Capture the cell that displays the provided text and extract its (X, Y) central coordinate. 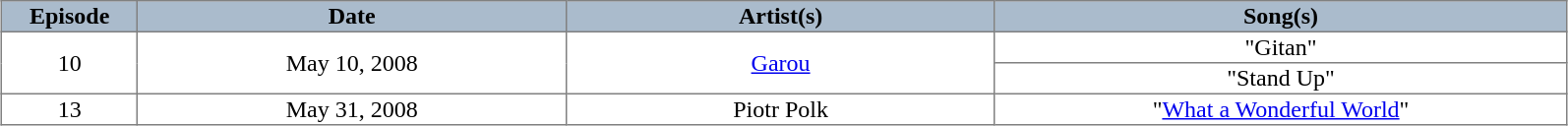
13 (69, 109)
May 10, 2008 (352, 63)
10 (69, 63)
"Gitan" (1281, 47)
"What a Wonderful World" (1281, 109)
Garou (781, 63)
Song(s) (1281, 17)
May 31, 2008 (352, 109)
Date (352, 17)
Piotr Polk (781, 109)
"Stand Up" (1281, 79)
Artist(s) (781, 17)
Episode (69, 17)
